Find where the given text appears and provide that cell's center as [x, y] coordinate. 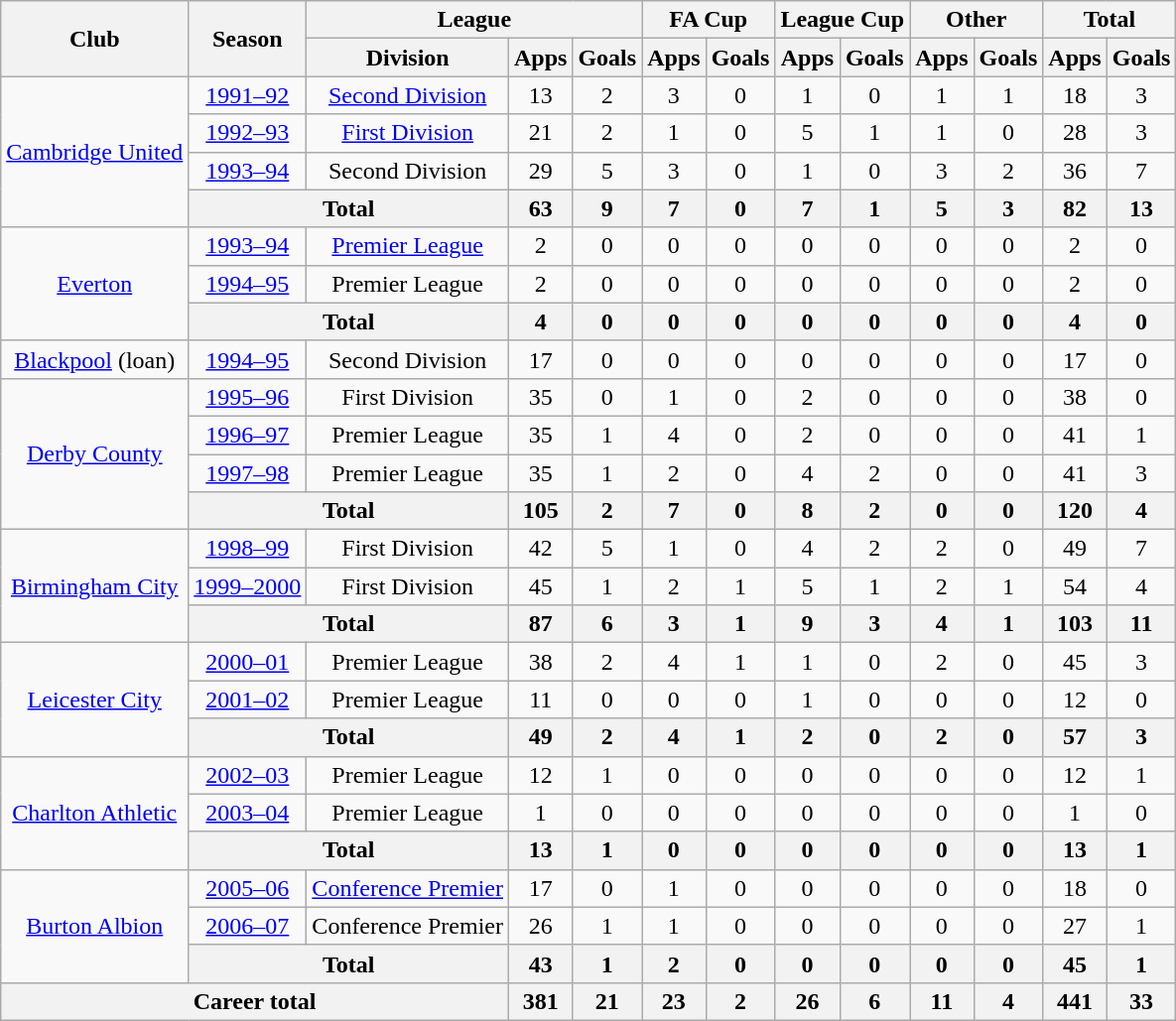
League Cup [843, 20]
Leicester City [95, 700]
36 [1075, 171]
42 [540, 549]
Charlton Athletic [95, 813]
Burton Albion [95, 926]
Season [248, 39]
8 [808, 511]
FA Cup [709, 20]
Career total [255, 1001]
1997–98 [248, 473]
2003–04 [248, 813]
Cambridge United [95, 152]
120 [1075, 511]
441 [1075, 1001]
381 [540, 1001]
29 [540, 171]
82 [1075, 208]
103 [1075, 624]
63 [540, 208]
2000–01 [248, 662]
1998–99 [248, 549]
1991–92 [248, 95]
1995–96 [248, 397]
Division [408, 58]
Everton [95, 284]
2001–02 [248, 700]
2002–03 [248, 775]
33 [1141, 1001]
105 [540, 511]
League [474, 20]
Derby County [95, 453]
23 [674, 1001]
Other [977, 20]
Club [95, 39]
54 [1075, 586]
2005–06 [248, 888]
1992–93 [248, 133]
87 [540, 624]
1999–2000 [248, 586]
57 [1075, 737]
28 [1075, 133]
Blackpool (loan) [95, 359]
2006–07 [248, 926]
Birmingham City [95, 586]
27 [1075, 926]
1996–97 [248, 435]
43 [540, 963]
